Determine the [X, Y] coordinate at the center of the cell enclosing the given text.  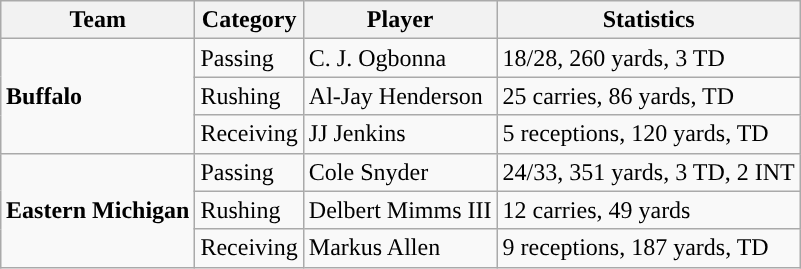
Buffalo [98, 96]
25 carries, 86 yards, TD [648, 96]
Player [400, 20]
C. J. Ogbonna [400, 58]
Category [249, 20]
Eastern Michigan [98, 210]
Cole Snyder [400, 172]
5 receptions, 120 yards, TD [648, 134]
Team [98, 20]
12 carries, 49 yards [648, 210]
Statistics [648, 20]
Al-Jay Henderson [400, 96]
9 receptions, 187 yards, TD [648, 248]
JJ Jenkins [400, 134]
Delbert Mimms III [400, 210]
24/33, 351 yards, 3 TD, 2 INT [648, 172]
Markus Allen [400, 248]
18/28, 260 yards, 3 TD [648, 58]
